Output the [X, Y] coordinate of the center of the cell containing the given text.  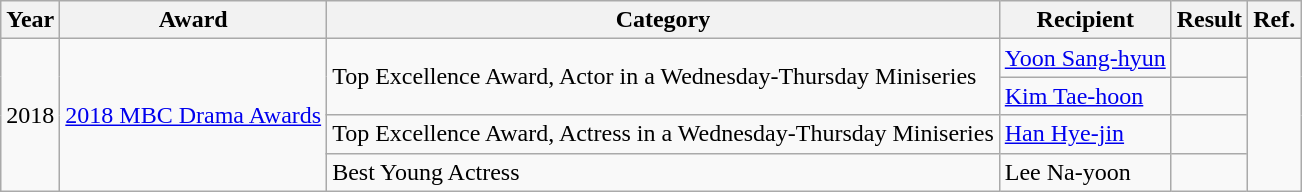
Han Hye-jin [1085, 134]
Category [664, 20]
Recipient [1085, 20]
Top Excellence Award, Actress in a Wednesday-Thursday Miniseries [664, 134]
Ref. [1274, 20]
Best Young Actress [664, 172]
2018 MBC Drama Awards [194, 115]
2018 [30, 115]
Award [194, 20]
Lee Na-yoon [1085, 172]
Yoon Sang-hyun [1085, 58]
Kim Tae-hoon [1085, 96]
Result [1209, 20]
Top Excellence Award, Actor in a Wednesday-Thursday Miniseries [664, 77]
Year [30, 20]
